Detect which cell encompasses the target text, then output its (x, y) center coordinate. 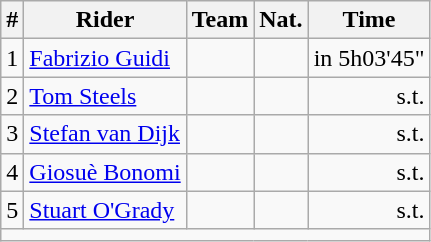
# (12, 20)
Giosuè Bonomi (105, 172)
4 (12, 172)
Stuart O'Grady (105, 210)
Fabrizio Guidi (105, 58)
in 5h03'45" (369, 58)
1 (12, 58)
5 (12, 210)
Time (369, 20)
Nat. (281, 20)
Stefan van Dijk (105, 134)
Tom Steels (105, 96)
Rider (105, 20)
2 (12, 96)
Team (220, 20)
3 (12, 134)
